Capture the cell that displays the provided text and extract its (X, Y) central coordinate. 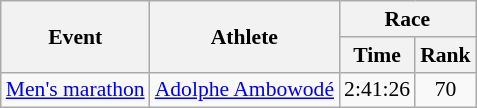
Men's marathon (76, 90)
Race (408, 19)
Athlete (244, 36)
2:41:26 (377, 90)
Time (377, 55)
Event (76, 36)
70 (446, 90)
Rank (446, 55)
Adolphe Ambowodé (244, 90)
